Provide the [X, Y] coordinate of the cell's center where the given text is located.  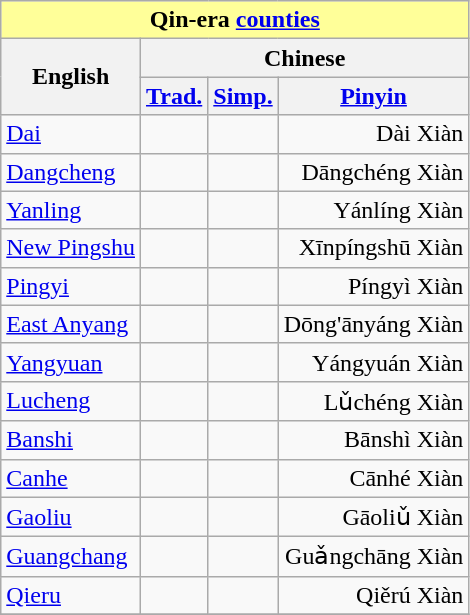
Lucheng [71, 401]
Qiěrú Xiàn [374, 595]
Cānhé Xiàn [374, 478]
Yánlíng Xiàn [374, 210]
Pinyin [374, 96]
Píngyì Xiàn [374, 286]
Guǎngchāng Xiàn [374, 557]
Gaoliu [71, 517]
Dāngchéng Xiàn [374, 172]
Yangyuan [71, 362]
Qin-era counties [235, 20]
Guangchang [71, 557]
Gāoliǔ Xiàn [374, 517]
Bānshì Xiàn [374, 440]
Dài Xiàn [374, 134]
Dōng'ānyáng Xiàn [374, 324]
New Pingshu [71, 248]
Chinese [304, 58]
Lǔchéng Xiàn [374, 401]
Pingyi [71, 286]
Banshi [71, 440]
Yángyuán Xiàn [374, 362]
Xīnpíngshū Xiàn [374, 248]
Canhe [71, 478]
Qieru [71, 595]
Dai [71, 134]
Trad. [174, 96]
East Anyang [71, 324]
Yanling [71, 210]
Dangcheng [71, 172]
Simp. [243, 96]
English [71, 77]
